From the cell containing the given text, extract its center point as (x, y) coordinate. 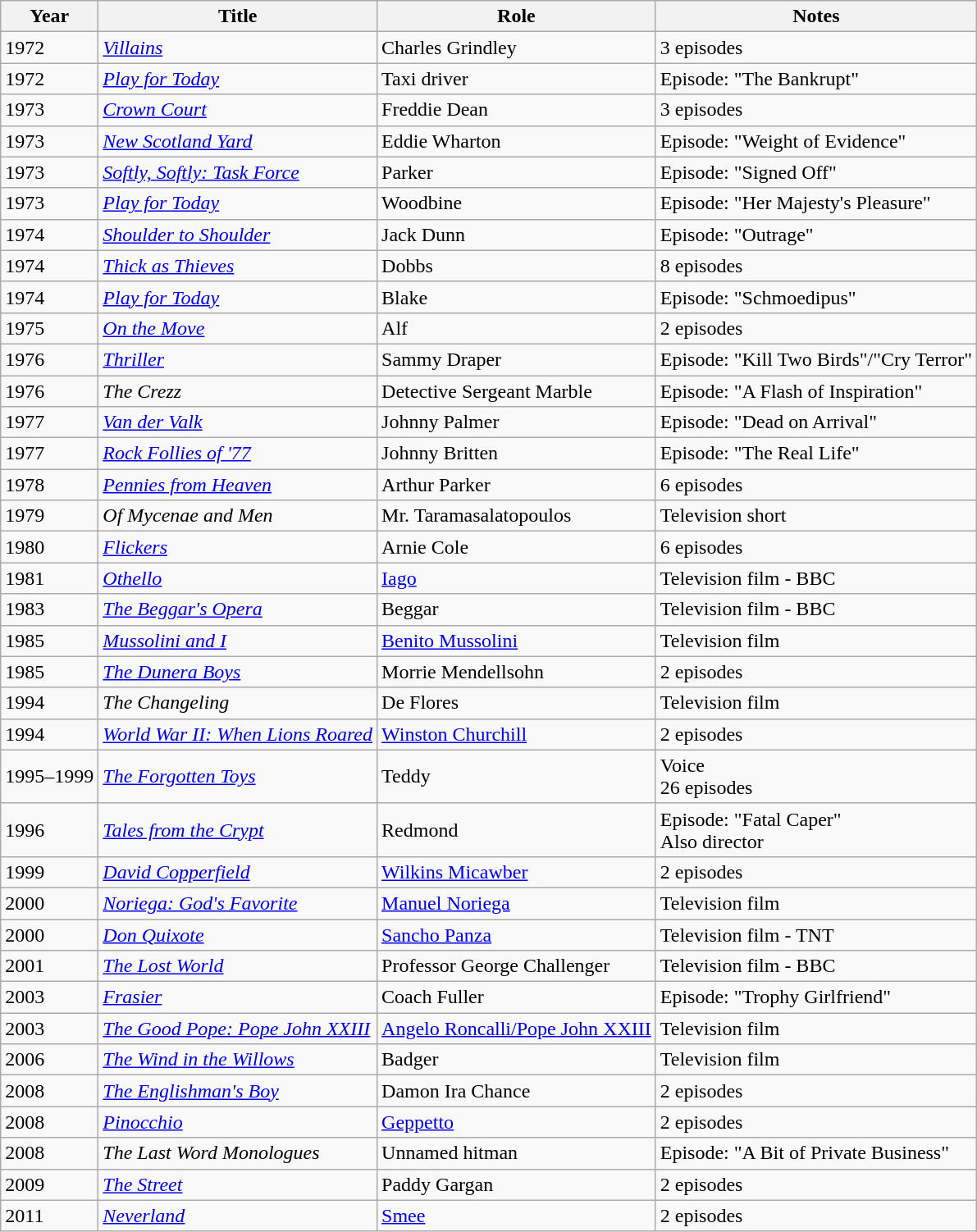
Johnny Britten (517, 454)
Morrie Mendellsohn (517, 672)
Flickers (238, 547)
Sammy Draper (517, 359)
Of Mycenae and Men (238, 516)
Notes (815, 16)
2011 (49, 1216)
Professor George Challenger (517, 966)
Arnie Cole (517, 547)
Episode: "Kill Two Birds"/"Cry Terror" (815, 359)
Eddie Wharton (517, 141)
Noriega: God's Favorite (238, 903)
Othello (238, 578)
The Lost World (238, 966)
Parker (517, 172)
Benito Mussolini (517, 641)
Episode: "The Real Life" (815, 454)
Episode: "The Bankrupt" (815, 79)
Television short (815, 516)
Alf (517, 328)
Role (517, 16)
The Good Pope: Pope John XXIII (238, 1029)
Mussolini and I (238, 641)
Wilkins Micawber (517, 872)
Tales from the Crypt (238, 830)
Winston Churchill (517, 734)
Freddie Dean (517, 110)
Unnamed hitman (517, 1153)
Rock Follies of '77 (238, 454)
Teddy (517, 776)
Arthur Parker (517, 485)
Episode: "Signed Off" (815, 172)
Neverland (238, 1216)
The Beggar's Opera (238, 609)
Dobbs (517, 266)
Badger (517, 1060)
1996 (49, 830)
Villains (238, 48)
Episode: "Weight of Evidence" (815, 141)
Episode: "Fatal Caper"Also director (815, 830)
The Street (238, 1184)
The Dunera Boys (238, 672)
1995–1999 (49, 776)
Van der Valk (238, 422)
Manuel Noriega (517, 903)
Angelo Roncalli/Pope John XXIII (517, 1029)
Year (49, 16)
8 episodes (815, 266)
Episode: "Dead on Arrival" (815, 422)
Softly, Softly: Task Force (238, 172)
Jack Dunn (517, 235)
2001 (49, 966)
Blake (517, 297)
Episode: "A Flash of Inspiration" (815, 391)
Woodbine (517, 203)
Episode: "Her Majesty's Pleasure" (815, 203)
Television film - TNT (815, 934)
Sancho Panza (517, 934)
1975 (49, 328)
Smee (517, 1216)
De Flores (517, 703)
Detective Sergeant Marble (517, 391)
The Wind in the Willows (238, 1060)
Episode: "Outrage" (815, 235)
Iago (517, 578)
1980 (49, 547)
The Forgotten Toys (238, 776)
2006 (49, 1060)
Johnny Palmer (517, 422)
Geppetto (517, 1122)
Damon Ira Chance (517, 1091)
Pinocchio (238, 1122)
Taxi driver (517, 79)
The Englishman's Boy (238, 1091)
Episode: "A Bit of Private Business" (815, 1153)
On the Move (238, 328)
Shoulder to Shoulder (238, 235)
Crown Court (238, 110)
Charles Grindley (517, 48)
Thick as Thieves (238, 266)
Don Quixote (238, 934)
Title (238, 16)
Thriller (238, 359)
Mr. Taramasalatopoulos (517, 516)
Redmond (517, 830)
The Crezz (238, 391)
New Scotland Yard (238, 141)
Episode: "Schmoedipus" (815, 297)
1978 (49, 485)
David Copperfield (238, 872)
1999 (49, 872)
The Last Word Monologues (238, 1153)
The Changeling (238, 703)
Paddy Gargan (517, 1184)
Beggar (517, 609)
1983 (49, 609)
Coach Fuller (517, 997)
2009 (49, 1184)
Frasier (238, 997)
Pennies from Heaven (238, 485)
1979 (49, 516)
Voice26 episodes (815, 776)
Episode: "Trophy Girlfriend" (815, 997)
1981 (49, 578)
World War II: When Lions Roared (238, 734)
